For the text-containing cell, return its midpoint in (X, Y) coordinate format. 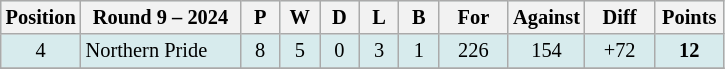
3 (379, 51)
Against (546, 17)
5 (300, 51)
Northern Pride (161, 51)
Points (689, 17)
B (419, 17)
8 (260, 51)
D (340, 17)
226 (474, 51)
Diff (620, 17)
Position (41, 17)
Round 9 – 2024 (161, 17)
12 (689, 51)
0 (340, 51)
W (300, 17)
L (379, 17)
4 (41, 51)
P (260, 17)
+72 (620, 51)
154 (546, 51)
1 (419, 51)
For (474, 17)
